Pinpoint the cell where the given text exists, returning its [X, Y] midpoint coordinate. 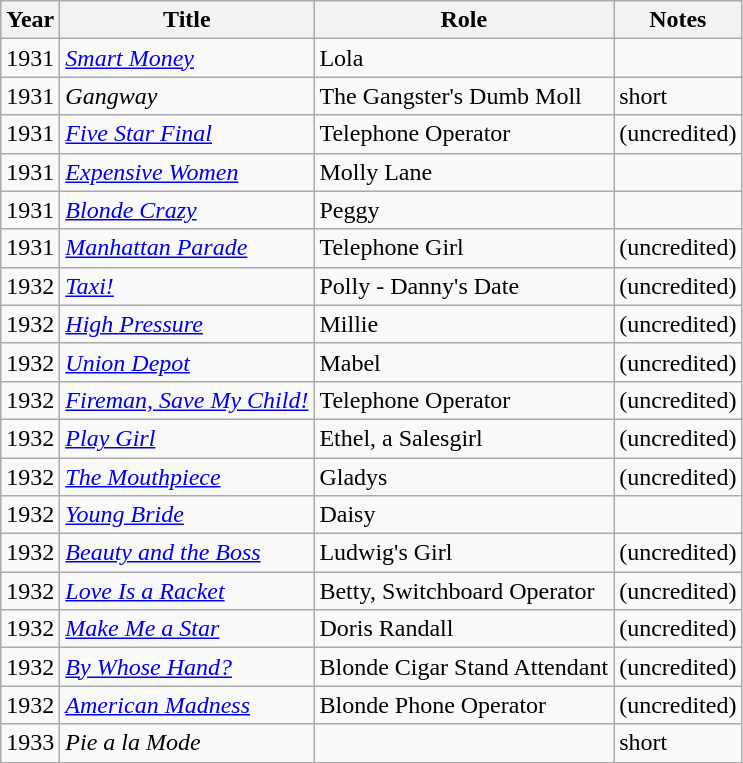
Ludwig's Girl [464, 553]
American Madness [187, 705]
Mabel [464, 362]
Union Depot [187, 362]
Year [30, 20]
Ethel, a Salesgirl [464, 438]
Telephone Girl [464, 248]
Title [187, 20]
Gangway [187, 96]
Expensive Women [187, 172]
The Mouthpiece [187, 477]
Manhattan Parade [187, 248]
Notes [678, 20]
Role [464, 20]
The Gangster's Dumb Moll [464, 96]
Make Me a Star [187, 629]
Smart Money [187, 58]
Blonde Phone Operator [464, 705]
Betty, Switchboard Operator [464, 591]
Pie a la Mode [187, 743]
By Whose Hand? [187, 667]
Play Girl [187, 438]
Millie [464, 324]
Doris Randall [464, 629]
Lola [464, 58]
Gladys [464, 477]
Young Bride [187, 515]
Love Is a Racket [187, 591]
Five Star Final [187, 134]
Molly Lane [464, 172]
Taxi! [187, 286]
Beauty and the Boss [187, 553]
Blonde Crazy [187, 210]
1933 [30, 743]
Peggy [464, 210]
Daisy [464, 515]
Fireman, Save My Child! [187, 400]
High Pressure [187, 324]
Polly - Danny's Date [464, 286]
Blonde Cigar Stand Attendant [464, 667]
